Determine the [X, Y] coordinate at the center of the cell enclosing the given text.  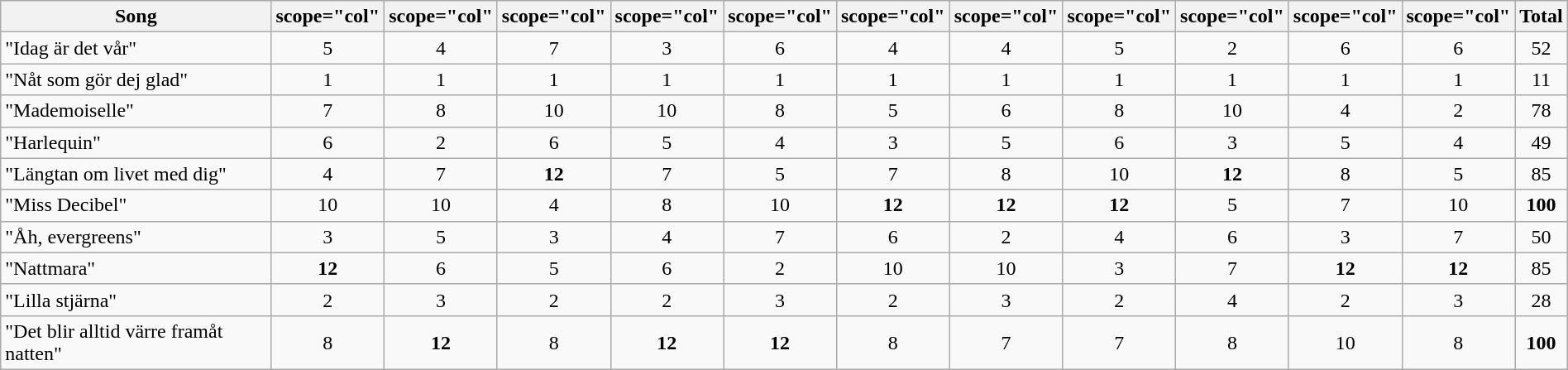
"Mademoiselle" [136, 111]
78 [1542, 111]
"Lilla stjärna" [136, 300]
Total [1542, 17]
11 [1542, 79]
28 [1542, 300]
52 [1542, 48]
"Åh, evergreens" [136, 237]
50 [1542, 237]
Song [136, 17]
"Längtan om livet med dig" [136, 174]
"Nåt som gör dej glad" [136, 79]
"Det blir alltid värre framåt natten" [136, 343]
"Miss Decibel" [136, 205]
"Idag är det vår" [136, 48]
"Harlequin" [136, 142]
49 [1542, 142]
"Nattmara" [136, 268]
